Detect which cell encompasses the target text, then output its (x, y) center coordinate. 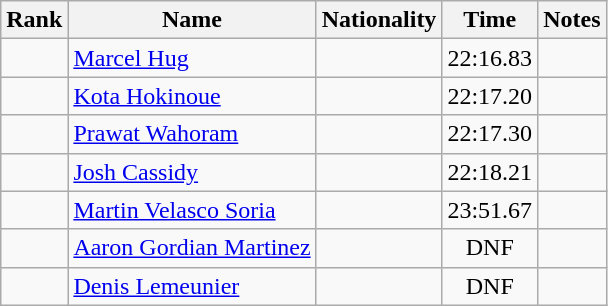
Denis Lemeunier (192, 286)
Marcel Hug (192, 58)
Aaron Gordian Martinez (192, 248)
Josh Cassidy (192, 172)
Martin Velasco Soria (192, 210)
22:17.30 (490, 134)
Notes (572, 20)
Nationality (379, 20)
Time (490, 20)
Name (192, 20)
22:18.21 (490, 172)
23:51.67 (490, 210)
Prawat Wahoram (192, 134)
22:16.83 (490, 58)
Rank (34, 20)
22:17.20 (490, 96)
Kota Hokinoue (192, 96)
